Capture the cell that displays the provided text and extract its [x, y] central coordinate. 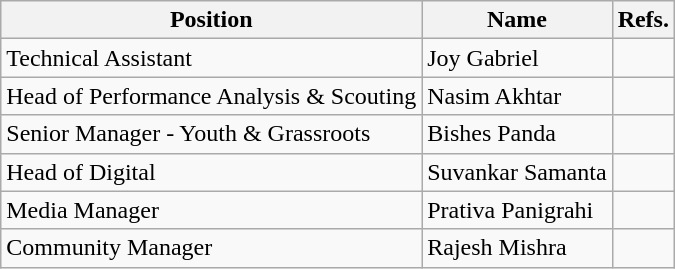
Technical Assistant [212, 58]
Rajesh Mishra [517, 248]
Head of Performance Analysis & Scouting [212, 96]
Position [212, 20]
Community Manager [212, 248]
Senior Manager - Youth & Grassroots [212, 134]
Prativa Panigrahi [517, 210]
Bishes Panda [517, 134]
Media Manager [212, 210]
Refs. [643, 20]
Name [517, 20]
Nasim Akhtar [517, 96]
Head of Digital [212, 172]
Suvankar Samanta [517, 172]
Joy Gabriel [517, 58]
